Locate the cell with the specified text and output its [X, Y] center coordinate. 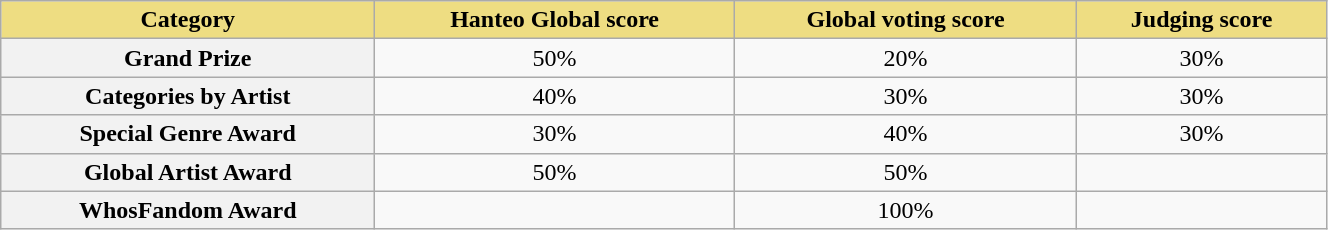
Global voting score [905, 20]
Judging score [1202, 20]
Category [188, 20]
Grand Prize [188, 58]
Special Genre Award [188, 134]
Global Artist Award [188, 172]
WhosFandom Award [188, 210]
Hanteo Global score [555, 20]
Categories by Artist [188, 96]
20% [905, 58]
100% [905, 210]
